Scan for the cell matching the given text and deliver its (X, Y) coordinate at center. 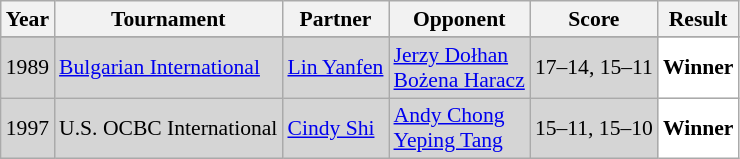
Cindy Shi (335, 128)
Bulgarian International (168, 68)
Year (28, 19)
Tournament (168, 19)
Result (698, 19)
17–14, 15–11 (594, 68)
Partner (335, 19)
Andy Chong Yeping Tang (458, 128)
Score (594, 19)
1997 (28, 128)
Lin Yanfen (335, 68)
Jerzy Dołhan Bożena Haracz (458, 68)
U.S. OCBC International (168, 128)
1989 (28, 68)
15–11, 15–10 (594, 128)
Opponent (458, 19)
